From the cell containing the given text, extract its center point as [x, y] coordinate. 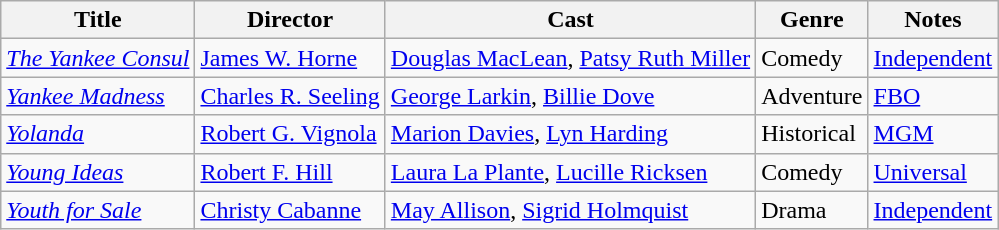
Laura La Plante, Lucille Ricksen [570, 172]
Yankee Madness [98, 96]
Genre [812, 20]
James W. Horne [290, 58]
Robert G. Vignola [290, 134]
Young Ideas [98, 172]
Adventure [812, 96]
The Yankee Consul [98, 58]
Christy Cabanne [290, 210]
Notes [933, 20]
Charles R. Seeling [290, 96]
Historical [812, 134]
MGM [933, 134]
Youth for Sale [98, 210]
Yolanda [98, 134]
May Allison, Sigrid Holmquist [570, 210]
Douglas MacLean, Patsy Ruth Miller [570, 58]
Marion Davies, Lyn Harding [570, 134]
Drama [812, 210]
Universal [933, 172]
Title [98, 20]
Robert F. Hill [290, 172]
Cast [570, 20]
FBO [933, 96]
Director [290, 20]
George Larkin, Billie Dove [570, 96]
